Identify which cell holds the provided text, then report its (X, Y) central coordinate. 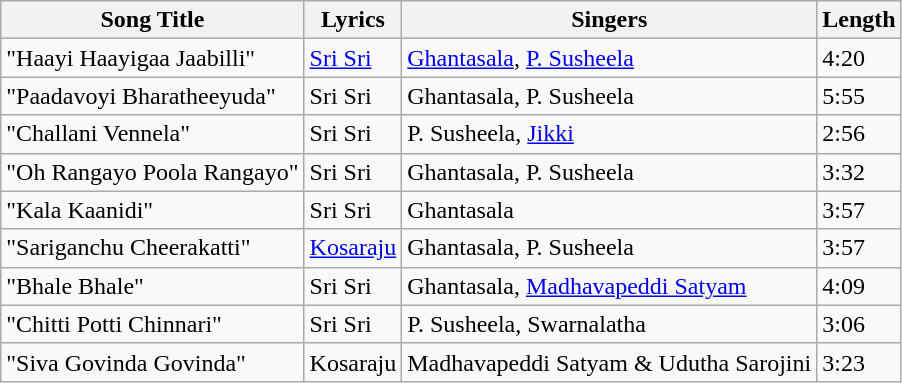
Madhavapeddi Satyam & Udutha Sarojini (610, 362)
5:55 (859, 96)
Ghantasala (610, 210)
"Chitti Potti Chinnari" (152, 324)
"Sariganchu Cheerakatti" (152, 248)
"Paadavoyi Bharatheeyuda" (152, 96)
P. Susheela, Jikki (610, 134)
Length (859, 20)
4:09 (859, 286)
2:56 (859, 134)
"Challani Vennela" (152, 134)
P. Susheela, Swarnalatha (610, 324)
3:23 (859, 362)
"Haayi Haayigaa Jaabilli" (152, 58)
3:32 (859, 172)
"Oh Rangayo Poola Rangayo" (152, 172)
"Siva Govinda Govinda" (152, 362)
4:20 (859, 58)
Lyrics (353, 20)
Song Title (152, 20)
"Bhale Bhale" (152, 286)
3:06 (859, 324)
Singers (610, 20)
Ghantasala, Madhavapeddi Satyam (610, 286)
"Kala Kaanidi" (152, 210)
